Locate the cell with the specified text and output its [X, Y] center coordinate. 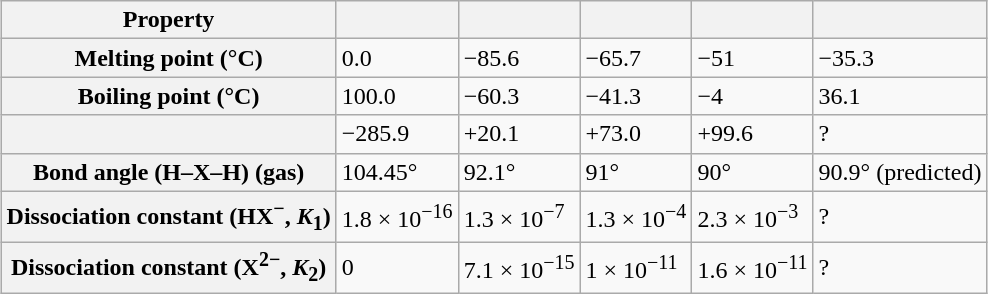
1.6 × 10−11 [752, 268]
−4 [752, 96]
Bond angle (H–X–H) (gas) [168, 172]
−85.6 [519, 58]
1.3 × 10−7 [519, 216]
7.1 × 10−15 [519, 268]
Dissociation constant (HX−, K1) [168, 216]
−51 [752, 58]
91° [636, 172]
−41.3 [636, 96]
36.1 [900, 96]
Melting point (°C) [168, 58]
104.45° [397, 172]
−60.3 [519, 96]
0.0 [397, 58]
1.3 × 10−4 [636, 216]
Property [168, 20]
90° [752, 172]
Boiling point (°C) [168, 96]
92.1° [519, 172]
+20.1 [519, 134]
−35.3 [900, 58]
Dissociation constant (X2−, K2) [168, 268]
1.8 × 10−16 [397, 216]
1 × 10−11 [636, 268]
−65.7 [636, 58]
100.0 [397, 96]
−285.9 [397, 134]
+99.6 [752, 134]
90.9° (predicted) [900, 172]
2.3 × 10−3 [752, 216]
0 [397, 268]
+73.0 [636, 134]
